From the cell containing the given text, extract its center point as (x, y) coordinate. 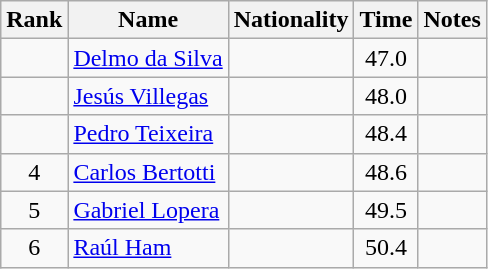
Gabriel Lopera (148, 210)
49.5 (386, 210)
5 (34, 210)
48.6 (386, 172)
Nationality (291, 20)
Delmo da Silva (148, 58)
Jesús Villegas (148, 96)
6 (34, 248)
Notes (452, 20)
4 (34, 172)
Carlos Bertotti (148, 172)
47.0 (386, 58)
48.4 (386, 134)
50.4 (386, 248)
Raúl Ham (148, 248)
Name (148, 20)
Pedro Teixeira (148, 134)
48.0 (386, 96)
Time (386, 20)
Rank (34, 20)
